Find where the given text appears and provide that cell's center as (X, Y) coordinate. 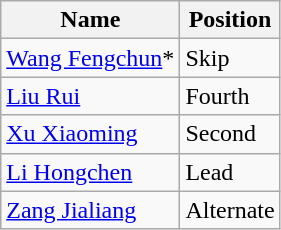
Skip (230, 58)
Wang Fengchun* (90, 58)
Alternate (230, 210)
Name (90, 20)
Xu Xiaoming (90, 134)
Fourth (230, 96)
Second (230, 134)
Lead (230, 172)
Liu Rui (90, 96)
Li Hongchen (90, 172)
Position (230, 20)
Zang Jialiang (90, 210)
